Locate the cell with the specified text and output its [x, y] center coordinate. 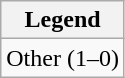
Legend [63, 20]
Other (1–0) [63, 58]
